Capture the cell that displays the provided text and extract its [x, y] central coordinate. 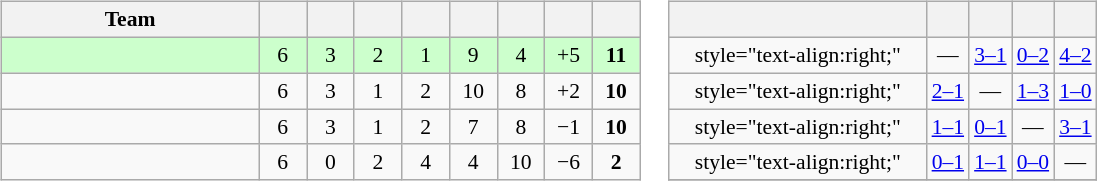
11 [616, 55]
4–2 [1076, 55]
0–2 [1034, 55]
0–0 [1034, 162]
1–0 [1076, 91]
+5 [569, 55]
2–1 [948, 91]
Team [130, 20]
7 [473, 127]
−1 [569, 127]
1–3 [1034, 91]
0 [330, 162]
9 [473, 55]
−6 [569, 162]
+2 [569, 91]
